From the cell containing the given text, extract its center point as (X, Y) coordinate. 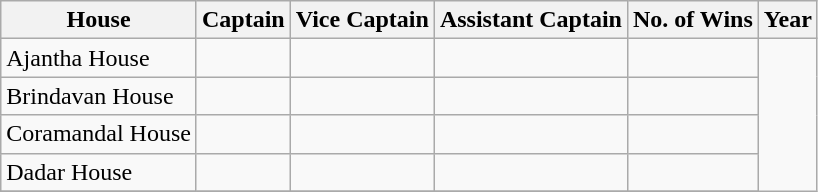
Dadar House (99, 172)
Year (788, 20)
House (99, 20)
Coramandal House (99, 134)
Assistant Captain (530, 20)
No. of Wins (692, 20)
Brindavan House (99, 96)
Ajantha House (99, 58)
Vice Captain (362, 20)
Captain (243, 20)
